Return the (X, Y) coordinate for the center point of the cell that contains the specified text.  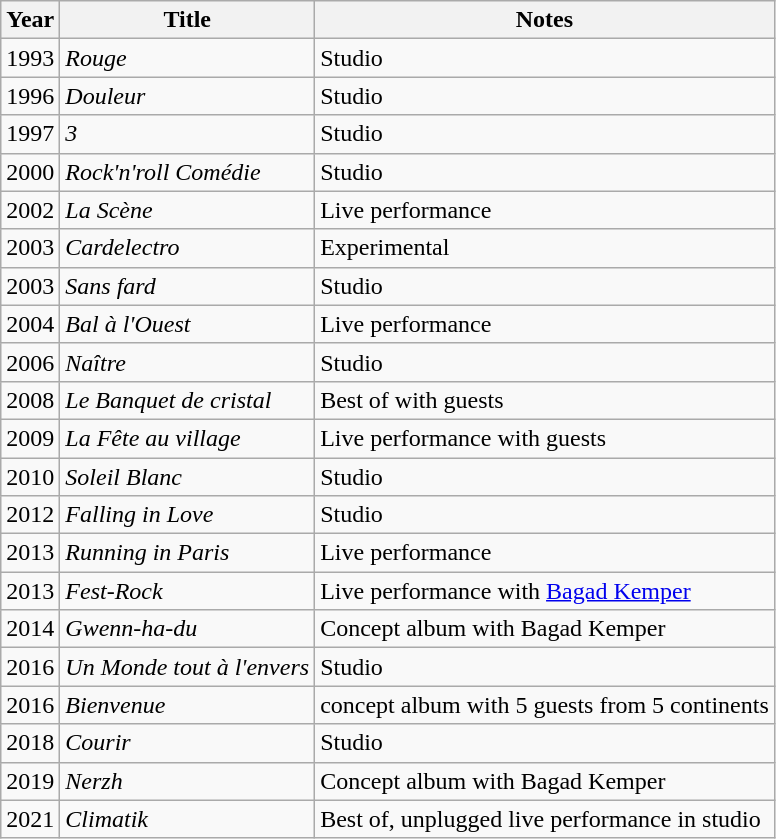
Best of with guests (545, 400)
Douleur (188, 96)
2021 (30, 819)
Year (30, 20)
3 (188, 134)
2012 (30, 515)
Fest-Rock (188, 591)
La Fête au village (188, 438)
2004 (30, 324)
Cardelectro (188, 248)
Bal à l'Ouest (188, 324)
Naître (188, 362)
2000 (30, 172)
Notes (545, 20)
Running in Paris (188, 553)
2014 (30, 629)
1996 (30, 96)
2019 (30, 781)
Climatik (188, 819)
Sans fard (188, 286)
Gwenn-ha-du (188, 629)
2010 (30, 477)
Courir (188, 743)
Experimental (545, 248)
2006 (30, 362)
La Scène (188, 210)
Title (188, 20)
Le Banquet de cristal (188, 400)
Falling in Love (188, 515)
2002 (30, 210)
Bienvenue (188, 705)
Live performance with guests (545, 438)
2008 (30, 400)
Rouge (188, 58)
1997 (30, 134)
Rock'n'roll Comédie (188, 172)
2018 (30, 743)
Soleil Blanc (188, 477)
1993 (30, 58)
Un Monde tout à l'envers (188, 667)
2009 (30, 438)
Best of, unplugged live performance in studio (545, 819)
concept album with 5 guests from 5 continents (545, 705)
Live performance with Bagad Kemper (545, 591)
Nerzh (188, 781)
